Scan for the cell matching the given text and deliver its [x, y] coordinate at center. 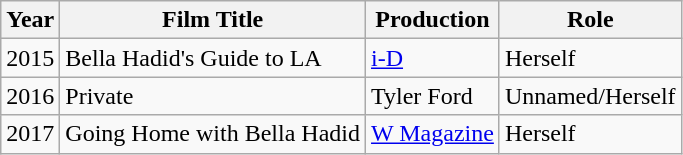
i-D [433, 58]
Bella Hadid's Guide to LA [213, 58]
Going Home with Bella Hadid [213, 134]
Tyler Ford [433, 96]
2017 [30, 134]
Production [433, 20]
Role [590, 20]
Year [30, 20]
Private [213, 96]
Unnamed/Herself [590, 96]
2016 [30, 96]
W Magazine [433, 134]
2015 [30, 58]
Film Title [213, 20]
